Pinpoint the cell where the given text exists, returning its (x, y) midpoint coordinate. 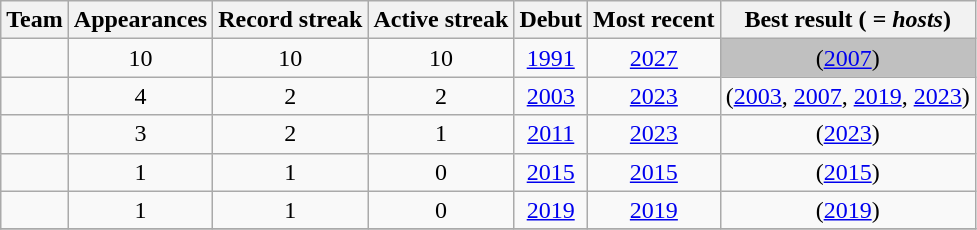
Most recent (654, 20)
3 (140, 134)
(2007) (848, 58)
Best result ( = hosts) (848, 20)
(2019) (848, 210)
2011 (551, 134)
(2023) (848, 134)
Appearances (140, 20)
Record streak (290, 20)
(2003, 2007, 2019, 2023) (848, 96)
(2015) (848, 172)
2027 (654, 58)
2003 (551, 96)
Active streak (441, 20)
Debut (551, 20)
Team (35, 20)
4 (140, 96)
1991 (551, 58)
